Capture the cell that displays the provided text and extract its (x, y) central coordinate. 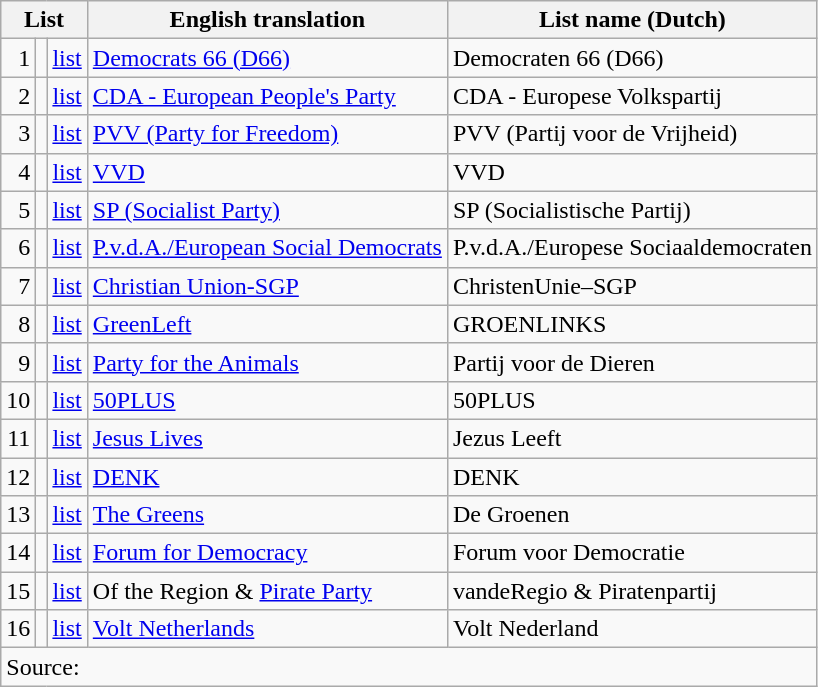
P.v.d.A./Europese Sociaaldemocraten (632, 248)
vandeRegio & Piratenpartij (632, 591)
1 (18, 58)
SP (Socialistische Partij) (632, 210)
Party for the Animals (267, 362)
5 (18, 210)
13 (18, 515)
Source: (410, 667)
15 (18, 591)
Democraten 66 (D66) (632, 58)
SP (Socialist Party) (267, 210)
Partij voor de Dieren (632, 362)
3 (18, 134)
GROENLINKS (632, 324)
16 (18, 629)
7 (18, 286)
11 (18, 438)
14 (18, 553)
De Groenen (632, 515)
Democrats 66 (D66) (267, 58)
2 (18, 96)
4 (18, 172)
Volt Netherlands (267, 629)
Jesus Lives (267, 438)
Christian Union-SGP (267, 286)
8 (18, 324)
P.v.d.A./European Social Democrats (267, 248)
PVV (Party for Freedom) (267, 134)
Forum for Democracy (267, 553)
PVV (Partij voor de Vrijheid) (632, 134)
6 (18, 248)
CDA - European People's Party (267, 96)
English translation (267, 20)
Of the Region & Pirate Party (267, 591)
The Greens (267, 515)
Forum voor Democratie (632, 553)
List name (Dutch) (632, 20)
CDA - Europese Volkspartij (632, 96)
9 (18, 362)
Volt Nederland (632, 629)
12 (18, 477)
10 (18, 400)
List (44, 20)
Jezus Leeft (632, 438)
ChristenUnie–SGP (632, 286)
GreenLeft (267, 324)
